Find where the given text appears and provide that cell's center as [x, y] coordinate. 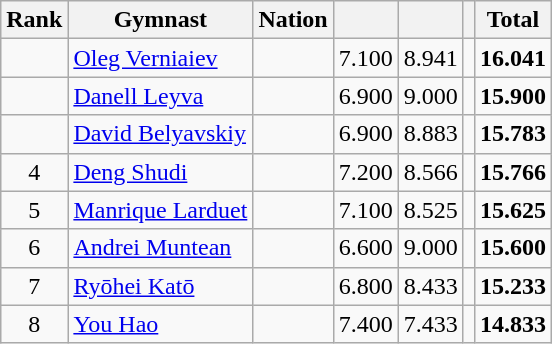
15.625 [512, 210]
You Hao [160, 324]
6.600 [366, 248]
Danell Leyva [160, 96]
Gymnast [160, 20]
Oleg Verniaiev [160, 58]
15.233 [512, 286]
7 [34, 286]
15.766 [512, 172]
4 [34, 172]
14.833 [512, 324]
Manrique Larduet [160, 210]
7.400 [366, 324]
8.941 [430, 58]
8.433 [430, 286]
Nation [293, 20]
15.600 [512, 248]
7.433 [430, 324]
8 [34, 324]
8.566 [430, 172]
6.800 [366, 286]
8.525 [430, 210]
6 [34, 248]
Total [512, 20]
16.041 [512, 58]
15.783 [512, 134]
Ryōhei Katō [160, 286]
Andrei Muntean [160, 248]
David Belyavskiy [160, 134]
5 [34, 210]
Rank [34, 20]
7.200 [366, 172]
15.900 [512, 96]
Deng Shudi [160, 172]
8.883 [430, 134]
